Locate the cell with the specified text and output its [X, Y] center coordinate. 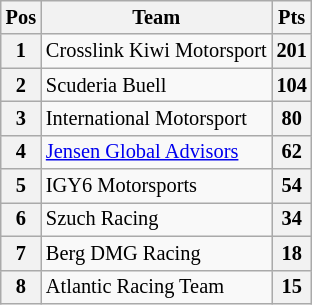
5 [21, 186]
2 [21, 85]
3 [21, 118]
International Motorsport [156, 118]
34 [292, 219]
104 [292, 85]
54 [292, 186]
Team [156, 17]
Berg DMG Racing [156, 253]
Pts [292, 17]
1 [21, 51]
Jensen Global Advisors [156, 152]
15 [292, 287]
8 [21, 287]
IGY6 Motorsports [156, 186]
Atlantic Racing Team [156, 287]
Crosslink Kiwi Motorsport [156, 51]
80 [292, 118]
Szuch Racing [156, 219]
6 [21, 219]
4 [21, 152]
Scuderia Buell [156, 85]
7 [21, 253]
Pos [21, 17]
201 [292, 51]
62 [292, 152]
18 [292, 253]
